Detect which cell encompasses the target text, then output its (x, y) center coordinate. 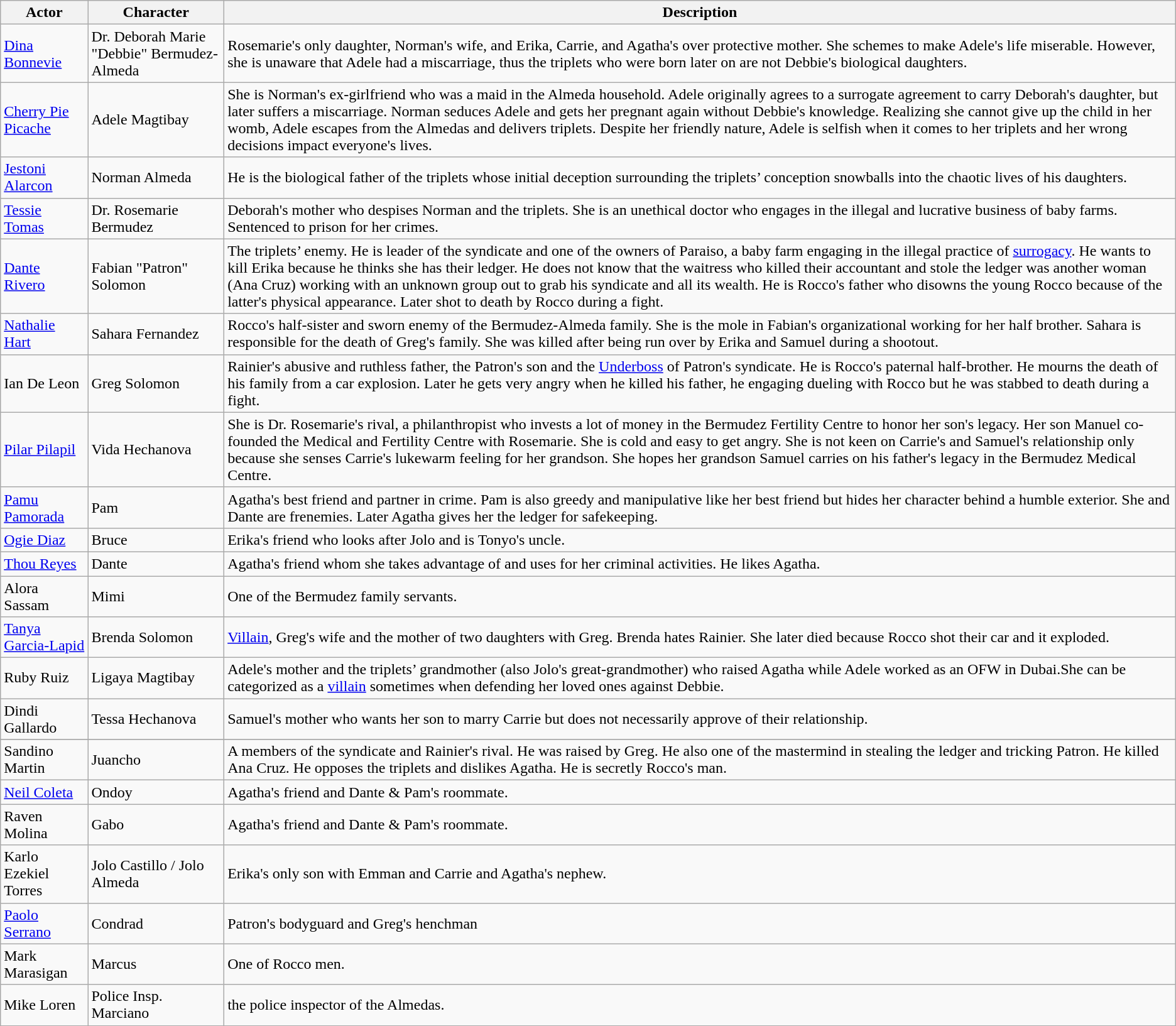
Fabian "Patron" Solomon (156, 276)
Jestoni Alarcon (44, 177)
Ogie Diaz (44, 540)
Gabo (156, 824)
Patron's bodyguard and Greg's henchman (700, 924)
Sandino Martin (44, 760)
Pamu Pamorada (44, 508)
Dindi Gallardo (44, 719)
Samuel's mother who wants her son to marry Carrie but does not necessarily approve of their relationship. (700, 719)
Jolo Castillo / Jolo Almeda (156, 874)
Erika's friend who looks after Jolo and is Tonyo's uncle. (700, 540)
Cherry Pie Picache (44, 119)
Dr. Rosemarie Bermudez (156, 219)
Ian De Leon (44, 383)
Vida Hechanova (156, 450)
Mark Marasigan (44, 964)
Adele Magtibay (156, 119)
Dina Bonnevie (44, 53)
Brenda Solomon (156, 637)
Police Insp. Marciano (156, 1005)
Nathalie Hart (44, 334)
Paolo Serrano (44, 924)
Ondoy (156, 792)
Dr. Deborah Marie "Debbie" Bermudez-Almeda (156, 53)
Character (156, 13)
Ruby Ruiz (44, 679)
Description (700, 13)
Tanya Garcia-Lapid (44, 637)
Bruce (156, 540)
Agatha's friend whom she takes advantage of and uses for her criminal activities. He likes Agatha. (700, 564)
Ligaya Magtibay (156, 679)
Dante (156, 564)
Pam (156, 508)
the police inspector of the Almedas. (700, 1005)
Dante Rivero (44, 276)
Mike Loren (44, 1005)
Juancho (156, 760)
Mimi (156, 596)
Pilar Pilapil (44, 450)
One of Rocco men. (700, 964)
Erika's only son with Emman and Carrie and Agatha's nephew. (700, 874)
Norman Almeda (156, 177)
Actor (44, 13)
Tessie Tomas (44, 219)
Villain, Greg's wife and the mother of two daughters with Greg. Brenda hates Rainier. She later died because Rocco shot their car and it exploded. (700, 637)
Marcus (156, 964)
Greg Solomon (156, 383)
Thou Reyes (44, 564)
Condrad (156, 924)
Karlo Ezekiel Torres (44, 874)
Alora Sassam (44, 596)
One of the Bermudez family servants. (700, 596)
Tessa Hechanova (156, 719)
Raven Molina (44, 824)
Sahara Fernandez (156, 334)
Neil Coleta (44, 792)
